Output the (X, Y) coordinate of the center of the cell containing the given text.  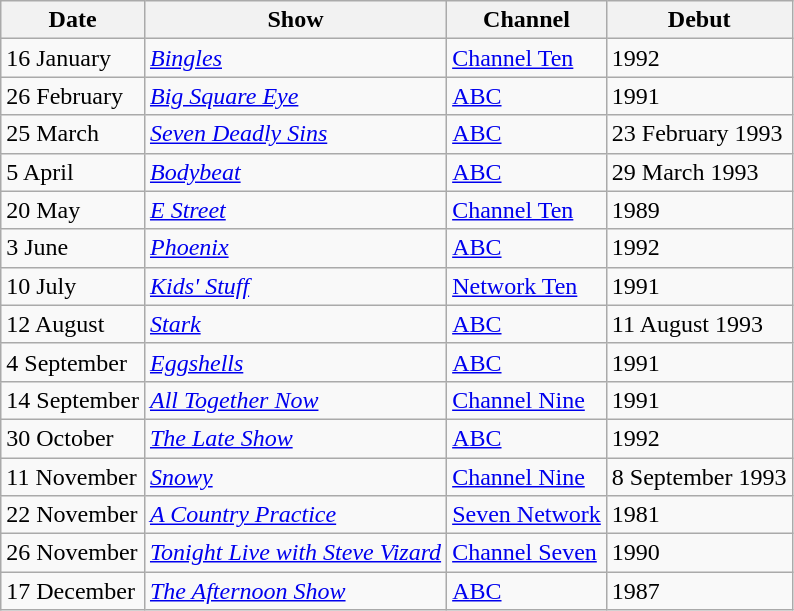
All Together Now (295, 400)
26 November (73, 553)
Seven Deadly Sins (295, 134)
The Late Show (295, 438)
Debut (699, 20)
Eggshells (295, 362)
Network Ten (527, 286)
23 February 1993 (699, 134)
10 July (73, 286)
Kids' Stuff (295, 286)
Channel Seven (527, 553)
1981 (699, 515)
E Street (295, 210)
25 March (73, 134)
20 May (73, 210)
Seven Network (527, 515)
Date (73, 20)
12 August (73, 324)
8 September 1993 (699, 477)
1987 (699, 591)
5 April (73, 172)
22 November (73, 515)
The Afternoon Show (295, 591)
A Country Practice (295, 515)
26 February (73, 96)
17 December (73, 591)
3 June (73, 248)
Tonight Live with Steve Vizard (295, 553)
Bodybeat (295, 172)
Snowy (295, 477)
Show (295, 20)
Channel (527, 20)
14 September (73, 400)
Phoenix (295, 248)
16 January (73, 58)
Stark (295, 324)
1989 (699, 210)
Big Square Eye (295, 96)
11 August 1993 (699, 324)
30 October (73, 438)
11 November (73, 477)
4 September (73, 362)
29 March 1993 (699, 172)
1990 (699, 553)
Bingles (295, 58)
